Scan for the cell matching the given text and deliver its (x, y) coordinate at center. 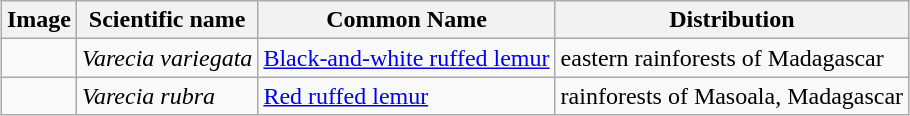
Image (38, 20)
eastern rainforests of Madagascar (732, 58)
rainforests of Masoala, Madagascar (732, 96)
Varecia variegata (166, 58)
Red ruffed lemur (406, 96)
Scientific name (166, 20)
Black-and-white ruffed lemur (406, 58)
Varecia rubra (166, 96)
Common Name (406, 20)
Distribution (732, 20)
